For the text-containing cell, return its midpoint in [x, y] coordinate format. 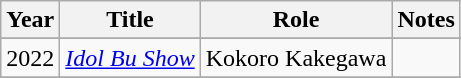
Idol Bu Show [130, 58]
Role [296, 20]
Year [30, 20]
Notes [426, 20]
Title [130, 20]
2022 [30, 58]
Kokoro Kakegawa [296, 58]
